For the text-containing cell, return its midpoint in [x, y] coordinate format. 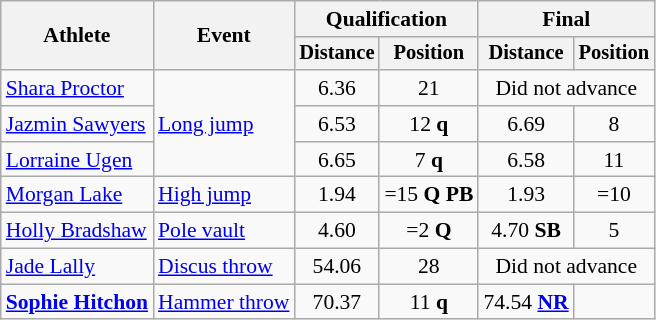
Sophie Hitchon [77, 302]
6.36 [336, 88]
Athlete [77, 36]
7 q [428, 160]
Qualification [386, 19]
=15 Q PB [428, 195]
28 [428, 267]
6.65 [336, 160]
74.54 NR [526, 302]
6.69 [526, 124]
11 [614, 160]
Jade Lally [77, 267]
Morgan Lake [77, 195]
Hammer throw [224, 302]
1.93 [526, 195]
Jazmin Sawyers [77, 124]
=2 Q [428, 231]
Shara Proctor [77, 88]
6.58 [526, 160]
5 [614, 231]
6.53 [336, 124]
12 q [428, 124]
54.06 [336, 267]
Holly Bradshaw [77, 231]
4.70 SB [526, 231]
Discus throw [224, 267]
Event [224, 36]
8 [614, 124]
=10 [614, 195]
70.37 [336, 302]
21 [428, 88]
4.60 [336, 231]
Pole vault [224, 231]
Final [566, 19]
Long jump [224, 124]
1.94 [336, 195]
Lorraine Ugen [77, 160]
High jump [224, 195]
11 q [428, 302]
